Extract the [X, Y] coordinate from the center of the cell holding the provided text.  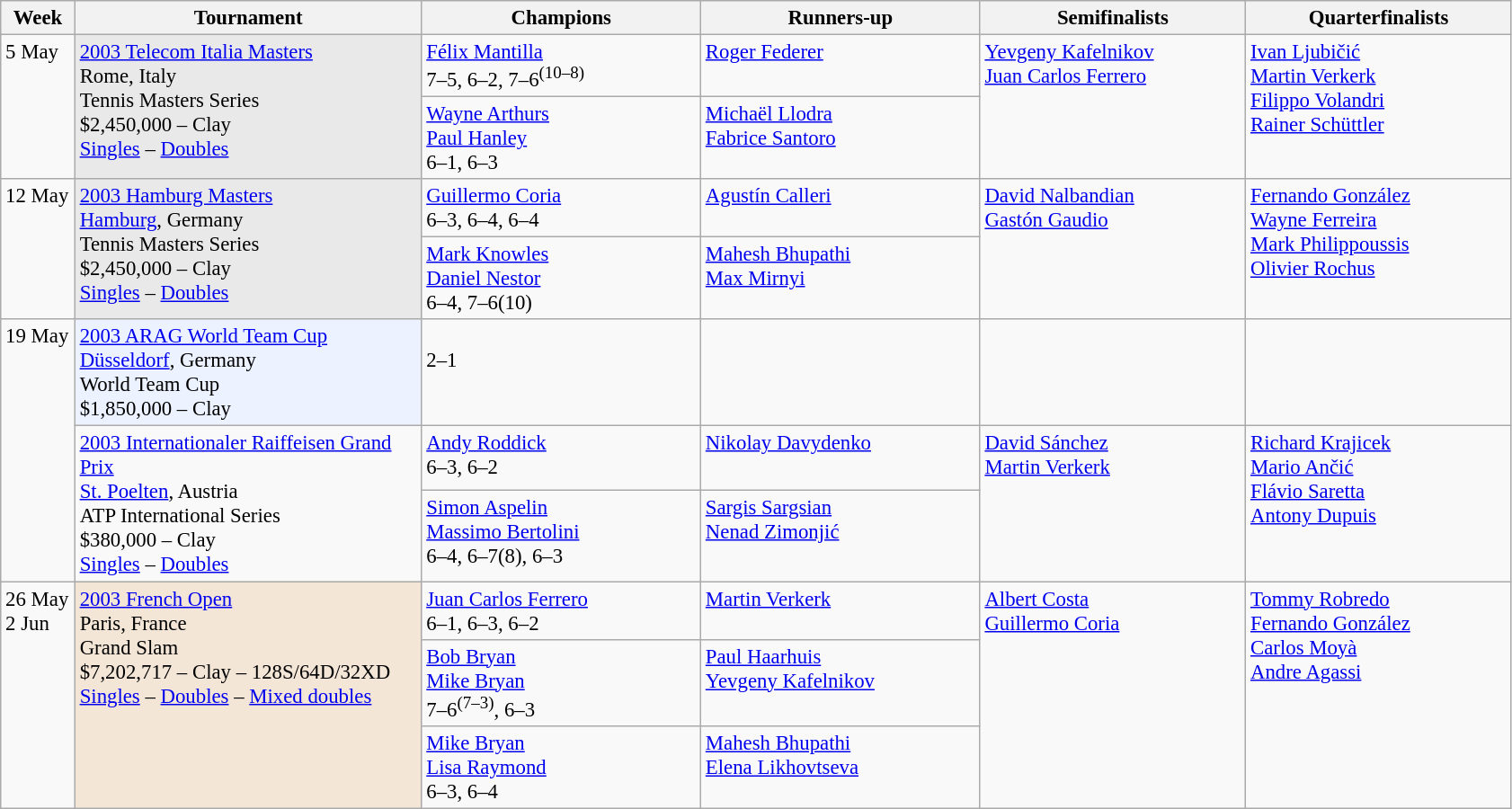
19 May [38, 451]
2–1 [561, 374]
Bob Bryan Mike Bryan7–6(7–3), 6–3 [561, 682]
2003 Internationaler Raiffeisen Grand Prix St. Poelten, AustriaATP International Series$380,000 – Clay Singles – Doubles [248, 503]
Mahesh Bhupathi Max Mirnyi [841, 279]
Quarterfinalists [1379, 18]
Roger Federer [841, 67]
Albert Costa Guillermo Coria [1113, 695]
Michaël Llodra Fabrice Santoro [841, 138]
2003 French Open Paris, FranceGrand Slam$7,202,717 – Clay – 128S/64D/32XD Singles – Doubles – Mixed doubles [248, 695]
Champions [561, 18]
David Sánchez Martin Verkerk [1113, 503]
Simon Aspelin Massimo Bertolini 6–4, 6–7(8), 6–3 [561, 536]
Agustín Calleri [841, 209]
12 May [38, 249]
Yevgeny Kafelnikov Juan Carlos Ferrero [1113, 108]
Fernando González Wayne Ferreira Mark Philippoussis Olivier Rochus [1379, 249]
2003 ARAG World Team Cup Düsseldorf, GermanyWorld Team Cup$1,850,000 – Clay [248, 374]
Runners-up [841, 18]
Martin Verkerk [841, 611]
2003 Telecom Italia Masters Rome, ItalyTennis Masters Series$2,450,000 – Clay Singles – Doubles [248, 108]
Félix Mantilla 7–5, 6–2, 7–6(10–8) [561, 67]
Mike Bryan Lisa Raymond6–3, 6–4 [561, 767]
Guillermo Coria 6–3, 6–4, 6–4 [561, 209]
5 May [38, 108]
Sargis Sargsian Nenad Zimonjić [841, 536]
Mahesh Bhupathi Elena Likhovtseva [841, 767]
Richard Krajicek Mario Ančić Flávio Saretta Antony Dupuis [1379, 503]
Nikolay Davydenko [841, 458]
Juan Carlos Ferrero6–1, 6–3, 6–2 [561, 611]
Tommy Robredo Fernando González Carlos Moyà Andre Agassi [1379, 695]
26 May2 Jun [38, 695]
Paul Haarhuis Yevgeny Kafelnikov [841, 682]
Semifinalists [1113, 18]
Andy Roddick 6–3, 6–2 [561, 458]
Week [38, 18]
Ivan Ljubičić Martin Verkerk Filippo Volandri Rainer Schüttler [1379, 108]
2003 Hamburg Masters Hamburg, GermanyTennis Masters Series$2,450,000 – Clay Singles – Doubles [248, 249]
David Nalbandian Gastón Gaudio [1113, 249]
Tournament [248, 18]
Wayne Arthurs Paul Hanley 6–1, 6–3 [561, 138]
Mark Knowles Daniel Nestor 6–4, 7–6(10) [561, 279]
